From the cell containing the given text, extract its center point as (x, y) coordinate. 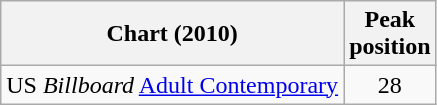
Peakposition (390, 34)
Chart (2010) (172, 34)
28 (390, 85)
US Billboard Adult Contemporary (172, 85)
